Pinpoint the cell where the given text exists, returning its [X, Y] midpoint coordinate. 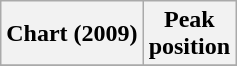
Peakposition [189, 34]
Chart (2009) [72, 34]
